Identify which cell holds the provided text, then report its (x, y) central coordinate. 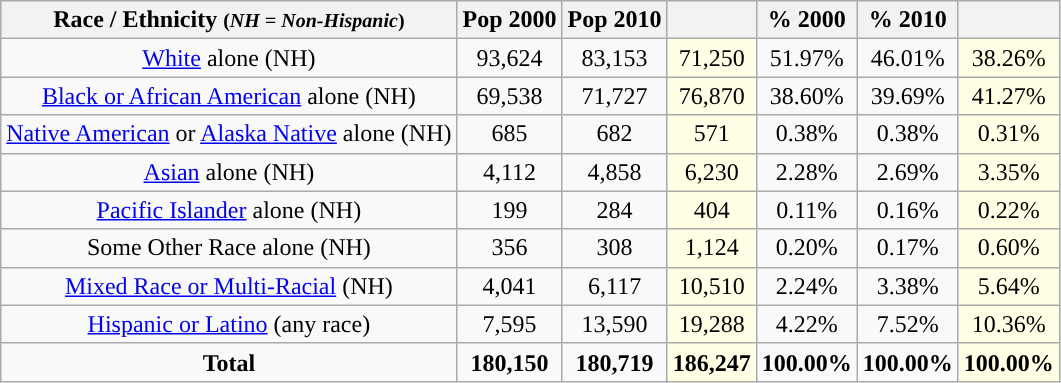
0.20% (806, 248)
10,510 (712, 286)
308 (614, 248)
0.16% (908, 210)
19,288 (712, 324)
6,230 (712, 172)
4,112 (510, 172)
Total (229, 362)
7.52% (908, 324)
38.26% (1008, 58)
46.01% (908, 58)
199 (510, 210)
76,870 (712, 96)
71,250 (712, 58)
41.27% (1008, 96)
0.17% (908, 248)
% 2010 (908, 20)
Asian alone (NH) (229, 172)
38.60% (806, 96)
Hispanic or Latino (any race) (229, 324)
685 (510, 134)
4,041 (510, 286)
83,153 (614, 58)
Mixed Race or Multi-Racial (NH) (229, 286)
51.97% (806, 58)
White alone (NH) (229, 58)
284 (614, 210)
4,858 (614, 172)
Pop 2010 (614, 20)
13,590 (614, 324)
10.36% (1008, 324)
2.24% (806, 286)
0.60% (1008, 248)
1,124 (712, 248)
186,247 (712, 362)
% 2000 (806, 20)
7,595 (510, 324)
6,117 (614, 286)
69,538 (510, 96)
2.69% (908, 172)
682 (614, 134)
3.38% (908, 286)
180,150 (510, 362)
2.28% (806, 172)
Black or African American alone (NH) (229, 96)
0.11% (806, 210)
5.64% (1008, 286)
93,624 (510, 58)
571 (712, 134)
Race / Ethnicity (NH = Non-Hispanic) (229, 20)
39.69% (908, 96)
356 (510, 248)
Some Other Race alone (NH) (229, 248)
Native American or Alaska Native alone (NH) (229, 134)
Pacific Islander alone (NH) (229, 210)
4.22% (806, 324)
0.31% (1008, 134)
3.35% (1008, 172)
404 (712, 210)
Pop 2000 (510, 20)
71,727 (614, 96)
0.22% (1008, 210)
180,719 (614, 362)
